Search for the cell housing the specified text and yield its (X, Y) center coordinate. 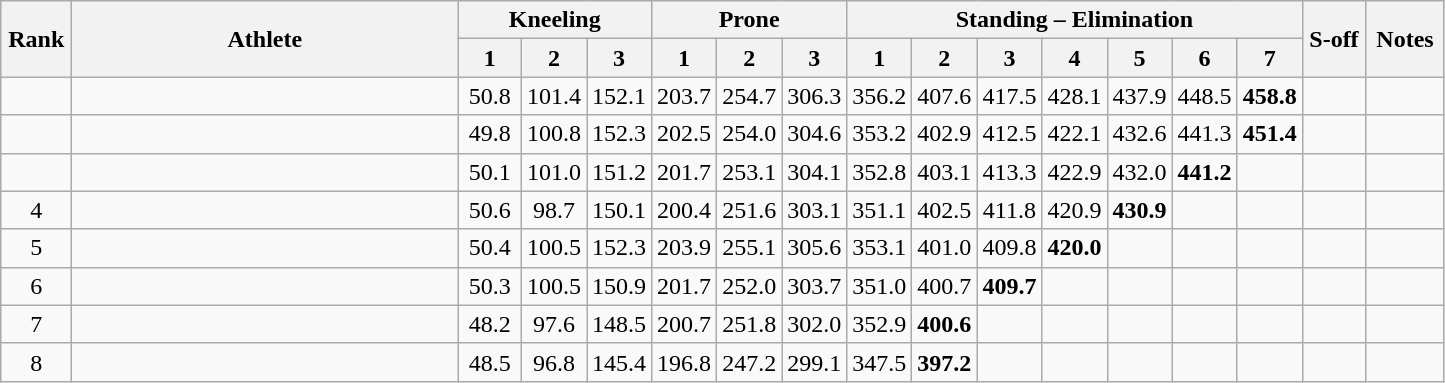
203.7 (684, 96)
150.9 (618, 286)
353.2 (880, 134)
Notes (1406, 39)
356.2 (880, 96)
303.1 (814, 210)
254.7 (750, 96)
50.3 (490, 286)
101.0 (554, 172)
304.1 (814, 172)
402.9 (944, 134)
400.7 (944, 286)
432.0 (1140, 172)
148.5 (618, 324)
451.4 (1270, 134)
Athlete (265, 39)
402.5 (944, 210)
200.4 (684, 210)
100.8 (554, 134)
Standing – Elimination (1074, 20)
97.6 (554, 324)
50.4 (490, 248)
253.1 (750, 172)
347.5 (880, 362)
420.0 (1074, 248)
255.1 (750, 248)
441.3 (1204, 134)
8 (36, 362)
411.8 (1010, 210)
247.2 (750, 362)
50.6 (490, 210)
409.8 (1010, 248)
432.6 (1140, 134)
48.5 (490, 362)
437.9 (1140, 96)
401.0 (944, 248)
50.8 (490, 96)
152.1 (618, 96)
S-off (1334, 39)
50.1 (490, 172)
352.8 (880, 172)
302.0 (814, 324)
409.7 (1010, 286)
417.5 (1010, 96)
101.4 (554, 96)
441.2 (1204, 172)
400.6 (944, 324)
98.7 (554, 210)
150.1 (618, 210)
448.5 (1204, 96)
422.9 (1074, 172)
Rank (36, 39)
252.0 (750, 286)
403.1 (944, 172)
96.8 (554, 362)
351.0 (880, 286)
306.3 (814, 96)
420.9 (1074, 210)
412.5 (1010, 134)
254.0 (750, 134)
304.6 (814, 134)
Prone (750, 20)
413.3 (1010, 172)
151.2 (618, 172)
48.2 (490, 324)
203.9 (684, 248)
202.5 (684, 134)
422.1 (1074, 134)
351.1 (880, 210)
303.7 (814, 286)
428.1 (1074, 96)
251.6 (750, 210)
458.8 (1270, 96)
200.7 (684, 324)
305.6 (814, 248)
299.1 (814, 362)
353.1 (880, 248)
Kneeling (555, 20)
430.9 (1140, 210)
352.9 (880, 324)
196.8 (684, 362)
49.8 (490, 134)
407.6 (944, 96)
145.4 (618, 362)
397.2 (944, 362)
251.8 (750, 324)
